Pinpoint the cell where the given text exists, returning its [X, Y] midpoint coordinate. 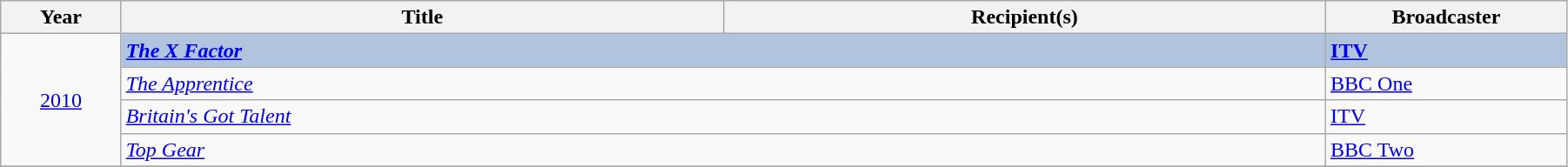
2010 [61, 100]
Broadcaster [1446, 17]
The Apprentice [723, 83]
Recipient(s) [1024, 17]
Year [61, 17]
BBC One [1446, 83]
The X Factor [723, 50]
Title [422, 17]
Britain's Got Talent [723, 117]
BBC Two [1446, 150]
Top Gear [723, 150]
